From the cell containing the given text, extract its center point as [X, Y] coordinate. 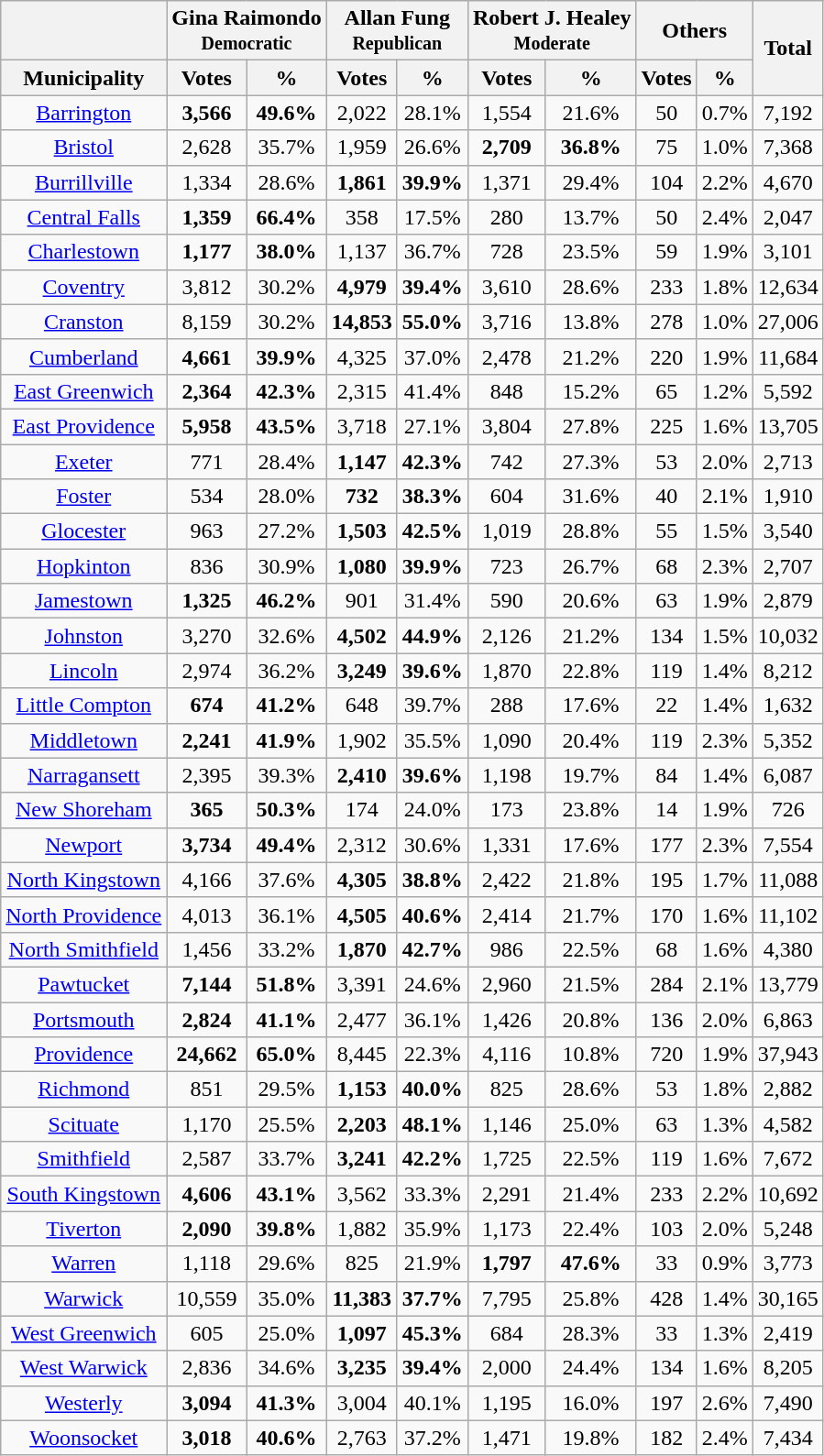
986 [506, 949]
428 [666, 1298]
28.4% [286, 461]
25.8% [590, 1298]
7,144 [207, 984]
Tiverton [84, 1229]
182 [666, 1438]
Middletown [84, 740]
1,554 [506, 113]
31.4% [433, 601]
1,153 [361, 1089]
Cumberland [84, 356]
5,352 [788, 740]
25.5% [286, 1124]
2,395 [207, 775]
24.6% [433, 984]
278 [666, 322]
23.5% [590, 252]
1,882 [361, 1229]
34.6% [286, 1368]
26.7% [590, 566]
901 [361, 601]
174 [361, 810]
3,562 [361, 1194]
723 [506, 566]
1,456 [207, 949]
4,505 [361, 914]
Warwick [84, 1298]
1,471 [506, 1438]
1,797 [506, 1264]
65 [666, 391]
3,094 [207, 1403]
36.2% [286, 671]
15.2% [590, 391]
3,004 [361, 1403]
Allan FungRepublican [397, 31]
21.4% [590, 1194]
2,882 [788, 1089]
4,979 [361, 287]
Providence [84, 1055]
28.3% [590, 1333]
2,090 [207, 1229]
40.0% [433, 1089]
41.4% [433, 391]
7,192 [788, 113]
Robert J. HealeyModerate [552, 31]
14,853 [361, 322]
3,270 [207, 636]
365 [207, 810]
35.0% [286, 1298]
5,958 [207, 426]
1,195 [506, 1403]
55 [666, 531]
59 [666, 252]
3,566 [207, 113]
2,203 [361, 1124]
84 [666, 775]
19.7% [590, 775]
136 [666, 1020]
7,672 [788, 1159]
742 [506, 461]
3,235 [361, 1368]
358 [361, 217]
Newport [84, 845]
7,490 [788, 1403]
3,718 [361, 426]
Pawtucket [84, 984]
2,628 [207, 148]
39.3% [286, 775]
4,606 [207, 1194]
West Warwick [84, 1368]
Scituate [84, 1124]
29.5% [286, 1089]
1,090 [506, 740]
Little Compton [84, 706]
36.7% [433, 252]
7,554 [788, 845]
22 [666, 706]
29.6% [286, 1264]
1,137 [361, 252]
3,716 [506, 322]
Burrillville [84, 182]
Lincoln [84, 671]
Cranston [84, 322]
Gina RaimondoDemocratic [247, 31]
963 [207, 531]
2,707 [788, 566]
65.0% [286, 1055]
38.3% [433, 497]
50.3% [286, 810]
1,173 [506, 1229]
30.6% [433, 845]
46.2% [286, 601]
2,824 [207, 1020]
30,165 [788, 1298]
Jamestown [84, 601]
49.4% [286, 845]
Bristol [84, 148]
3,018 [207, 1438]
8,212 [788, 671]
1,503 [361, 531]
284 [666, 984]
4,013 [207, 914]
10.8% [590, 1055]
2,709 [506, 148]
5,592 [788, 391]
4,661 [207, 356]
1,331 [506, 845]
24,662 [207, 1055]
4,380 [788, 949]
Hopkinton [84, 566]
728 [506, 252]
27.3% [590, 461]
3,734 [207, 845]
2,315 [361, 391]
4,670 [788, 182]
11,102 [788, 914]
2,478 [506, 356]
2,419 [788, 1333]
37.2% [433, 1438]
Coventry [84, 287]
2,587 [207, 1159]
2,047 [788, 217]
47.6% [590, 1264]
Johnston [84, 636]
1.7% [724, 880]
Charlestown [84, 252]
New Shoreham [84, 810]
West Greenwich [84, 1333]
1,146 [506, 1124]
0.7% [724, 113]
Barrington [84, 113]
28.1% [433, 113]
1,147 [361, 461]
3,241 [361, 1159]
35.9% [433, 1229]
3,249 [361, 671]
2,312 [361, 845]
280 [506, 217]
534 [207, 497]
104 [666, 182]
732 [361, 497]
37.7% [433, 1298]
49.6% [286, 113]
2,422 [506, 880]
41.2% [286, 706]
2,410 [361, 775]
2,836 [207, 1368]
42.2% [433, 1159]
21.9% [433, 1264]
605 [207, 1333]
North Smithfield [84, 949]
38.0% [286, 252]
Total [788, 48]
4,325 [361, 356]
3,773 [788, 1264]
2,000 [506, 1368]
173 [506, 810]
32.6% [286, 636]
22.4% [590, 1229]
771 [207, 461]
2,879 [788, 601]
11,383 [361, 1298]
2,763 [361, 1438]
726 [788, 810]
22.3% [433, 1055]
20.4% [590, 740]
197 [666, 1403]
Richmond [84, 1089]
37,943 [788, 1055]
38.8% [433, 880]
7,795 [506, 1298]
1,959 [361, 148]
Glocester [84, 531]
55.0% [433, 322]
2,414 [506, 914]
33.7% [286, 1159]
24.0% [433, 810]
1,118 [207, 1264]
1,426 [506, 1020]
21.6% [590, 113]
Exeter [84, 461]
51.8% [286, 984]
836 [207, 566]
36.8% [590, 148]
8,205 [788, 1368]
Woonsocket [84, 1438]
South Kingstown [84, 1194]
1,080 [361, 566]
12,634 [788, 287]
2,364 [207, 391]
177 [666, 845]
3,540 [788, 531]
44.9% [433, 636]
1,334 [207, 182]
220 [666, 356]
4,305 [361, 880]
43.5% [286, 426]
674 [207, 706]
16.0% [590, 1403]
1,910 [788, 497]
42.5% [433, 531]
11,088 [788, 880]
21.7% [590, 914]
4,116 [506, 1055]
43.1% [286, 1194]
648 [361, 706]
1,725 [506, 1159]
30.9% [286, 566]
37.0% [433, 356]
24.4% [590, 1368]
35.7% [286, 148]
41.3% [286, 1403]
27,006 [788, 322]
33.2% [286, 949]
40.1% [433, 1403]
2,126 [506, 636]
Others [695, 31]
7,368 [788, 148]
848 [506, 391]
42.7% [433, 949]
1,097 [361, 1333]
26.6% [433, 148]
East Greenwich [84, 391]
14 [666, 810]
4,502 [361, 636]
19.8% [590, 1438]
11,684 [788, 356]
23.8% [590, 810]
39.8% [286, 1229]
20.6% [590, 601]
5,248 [788, 1229]
40 [666, 497]
6,087 [788, 775]
48.1% [433, 1124]
1.2% [724, 391]
Westerly [84, 1403]
13.7% [590, 217]
4,166 [207, 880]
10,032 [788, 636]
27.1% [433, 426]
Foster [84, 497]
13.8% [590, 322]
7,434 [788, 1438]
3,101 [788, 252]
2,291 [506, 1194]
2,241 [207, 740]
225 [666, 426]
6,863 [788, 1020]
27.8% [590, 426]
1,861 [361, 182]
37.6% [286, 880]
590 [506, 601]
Smithfield [84, 1159]
21.8% [590, 880]
10,559 [207, 1298]
Narragansett [84, 775]
2.6% [724, 1403]
684 [506, 1333]
Portsmouth [84, 1020]
10,692 [788, 1194]
1,632 [788, 706]
North Kingstown [84, 880]
1,371 [506, 182]
17.5% [433, 217]
1,325 [207, 601]
East Providence [84, 426]
195 [666, 880]
Warren [84, 1264]
3,391 [361, 984]
851 [207, 1089]
3,812 [207, 287]
28.0% [286, 497]
3,804 [506, 426]
103 [666, 1229]
21.5% [590, 984]
170 [666, 914]
Central Falls [84, 217]
41.9% [286, 740]
20.8% [590, 1020]
66.4% [286, 217]
1,177 [207, 252]
39.7% [433, 706]
720 [666, 1055]
2,974 [207, 671]
8,159 [207, 322]
35.5% [433, 740]
22.8% [590, 671]
75 [666, 148]
North Providence [84, 914]
31.6% [590, 497]
2,713 [788, 461]
0.9% [724, 1264]
288 [506, 706]
29.4% [590, 182]
45.3% [433, 1333]
4,582 [788, 1124]
13,779 [788, 984]
1,359 [207, 217]
1,019 [506, 531]
41.1% [286, 1020]
1,170 [207, 1124]
2,022 [361, 113]
3,610 [506, 287]
28.8% [590, 531]
1,902 [361, 740]
8,445 [361, 1055]
1,198 [506, 775]
27.2% [286, 531]
604 [506, 497]
13,705 [788, 426]
Municipality [84, 78]
2,960 [506, 984]
33.3% [433, 1194]
2,477 [361, 1020]
